Extract the (X, Y) coordinate from the center of the cell holding the provided text.  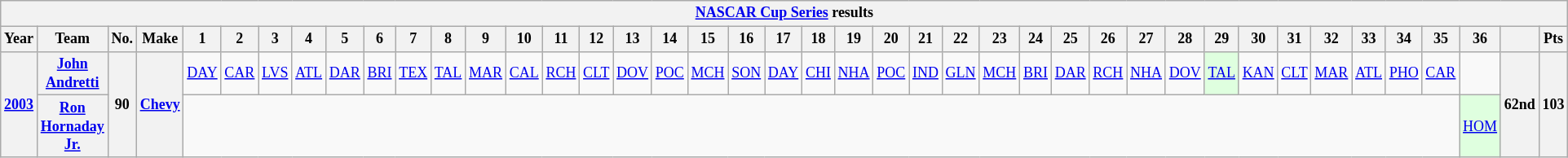
103 (1553, 104)
NASCAR Cup Series results (784, 13)
16 (747, 39)
7 (413, 39)
19 (854, 39)
24 (1036, 39)
90 (122, 104)
Chevy (160, 104)
15 (708, 39)
HOM (1481, 126)
13 (633, 39)
62nd (1520, 104)
2 (240, 39)
29 (1221, 39)
32 (1332, 39)
35 (1441, 39)
CHI (819, 73)
GLN (961, 73)
Year (20, 39)
1 (202, 39)
Team (72, 39)
25 (1070, 39)
Ron Hornaday Jr. (72, 126)
23 (1000, 39)
6 (380, 39)
34 (1404, 39)
3 (276, 39)
26 (1108, 39)
Pts (1553, 39)
20 (891, 39)
PHO (1404, 73)
17 (784, 39)
28 (1185, 39)
22 (961, 39)
12 (597, 39)
IND (926, 73)
36 (1481, 39)
10 (523, 39)
27 (1146, 39)
5 (344, 39)
9 (486, 39)
31 (1295, 39)
No. (122, 39)
33 (1369, 39)
30 (1258, 39)
2003 (20, 104)
8 (448, 39)
KAN (1258, 73)
18 (819, 39)
Make (160, 39)
4 (309, 39)
TEX (413, 73)
CAL (523, 73)
John Andretti (72, 73)
LVS (276, 73)
14 (669, 39)
SON (747, 73)
21 (926, 39)
11 (561, 39)
